Search for the cell housing the specified text and yield its [x, y] center coordinate. 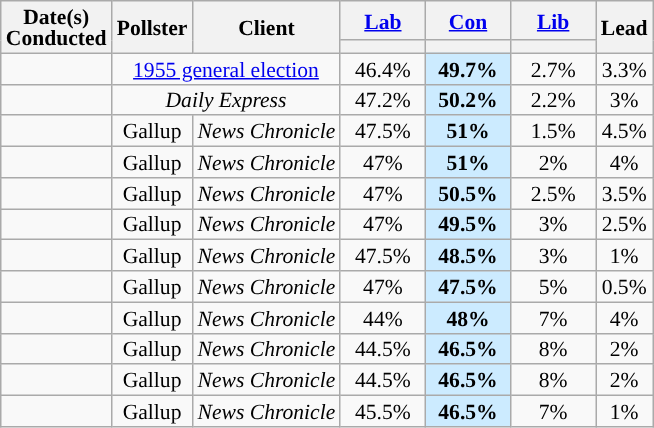
2.7% [554, 68]
Lib [554, 20]
4.5% [624, 132]
47.2% [382, 100]
Con [468, 20]
46.4% [382, 68]
Lab [382, 20]
Pollster [152, 27]
48.5% [468, 256]
50.5% [468, 194]
49.5% [468, 224]
Daily Express [226, 100]
49.7% [468, 68]
50.2% [468, 100]
Date(s)Conducted [56, 27]
48% [468, 318]
0.5% [624, 286]
Client [266, 27]
45.5% [382, 412]
44% [382, 318]
5% [554, 286]
3.3% [624, 68]
Lead [624, 27]
1.5% [554, 132]
2.2% [554, 100]
3.5% [624, 194]
1955 general election [226, 68]
